Pinpoint the cell where the given text exists, returning its [X, Y] midpoint coordinate. 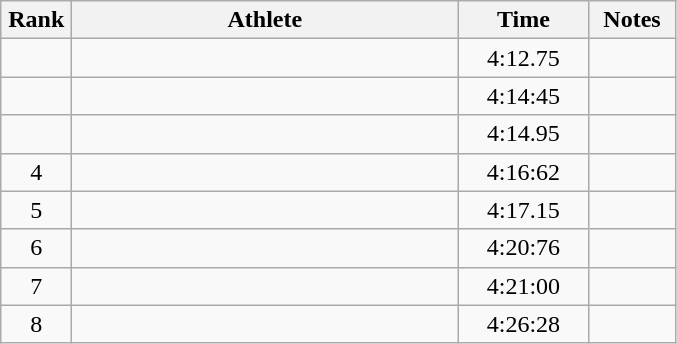
Notes [632, 20]
4 [36, 172]
4:17.15 [524, 210]
4:20:76 [524, 248]
4:21:00 [524, 286]
4:12.75 [524, 58]
4:14.95 [524, 134]
6 [36, 248]
7 [36, 286]
4:26:28 [524, 324]
Athlete [265, 20]
Rank [36, 20]
8 [36, 324]
5 [36, 210]
Time [524, 20]
4:14:45 [524, 96]
4:16:62 [524, 172]
